Return [X, Y] of the center of cell containing provided text 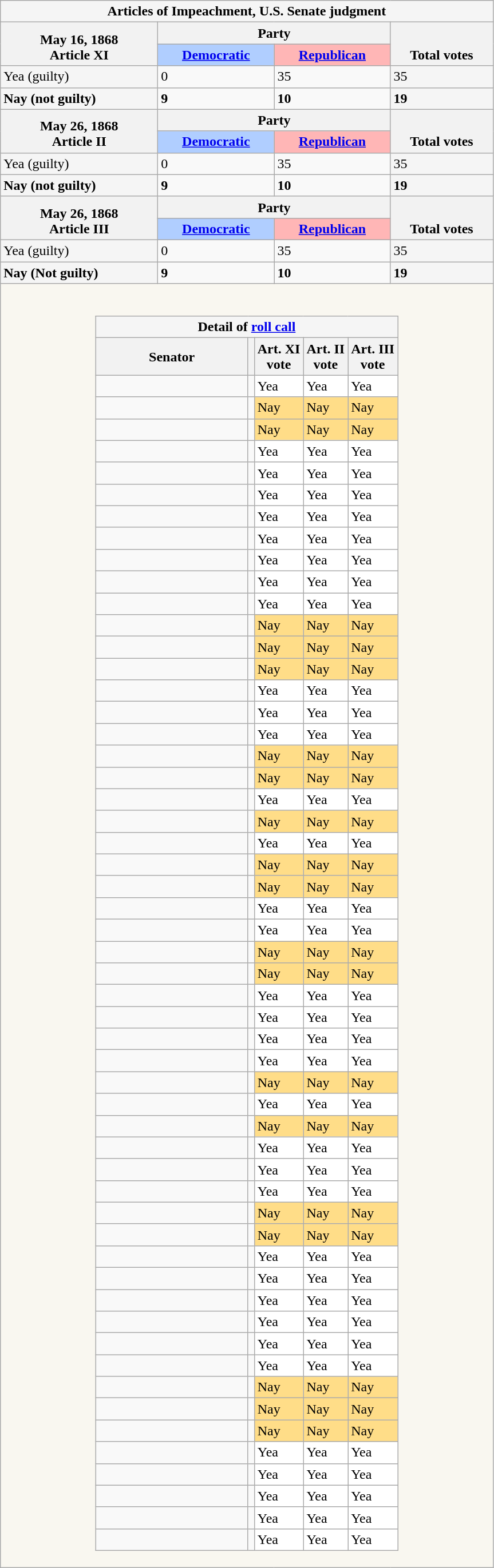
Detail of roll call [247, 327]
Senator [172, 357]
Art. XIvote [279, 357]
Articles of Impeachment, U.S. Senate judgment [247, 11]
May 26, 1868Article III [79, 218]
May 16, 1868Article XI [79, 44]
May 26, 1868Article II [79, 131]
Nay (Not guilty) [79, 273]
Art. IIvote [326, 357]
Art. IIIvote [373, 357]
